Scan for the cell matching the given text and deliver its (X, Y) coordinate at center. 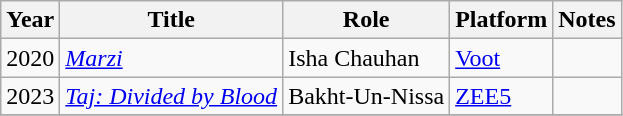
Taj: Divided by Blood (172, 96)
Marzi (172, 58)
ZEE5 (502, 96)
2023 (30, 96)
Notes (587, 20)
Voot (502, 58)
2020 (30, 58)
Year (30, 20)
Isha Chauhan (366, 58)
Bakht-Un-Nissa (366, 96)
Title (172, 20)
Role (366, 20)
Platform (502, 20)
